Return [X, Y] of the center of cell containing provided text 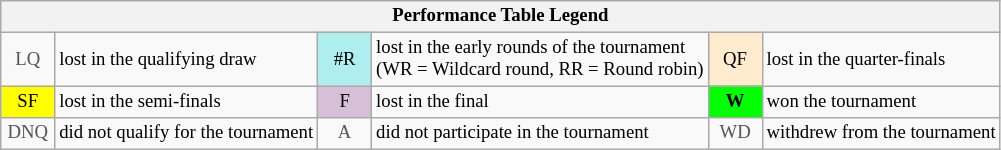
SF [28, 102]
A [345, 134]
LQ [28, 60]
won the tournament [881, 102]
lost in the early rounds of the tournament(WR = Wildcard round, RR = Round robin) [540, 60]
did not participate in the tournament [540, 134]
lost in the qualifying draw [186, 60]
lost in the final [540, 102]
did not qualify for the tournament [186, 134]
F [345, 102]
Performance Table Legend [500, 16]
W [735, 102]
WD [735, 134]
withdrew from the tournament [881, 134]
DNQ [28, 134]
QF [735, 60]
#R [345, 60]
lost in the quarter-finals [881, 60]
lost in the semi-finals [186, 102]
